Detect which cell encompasses the target text, then output its (x, y) center coordinate. 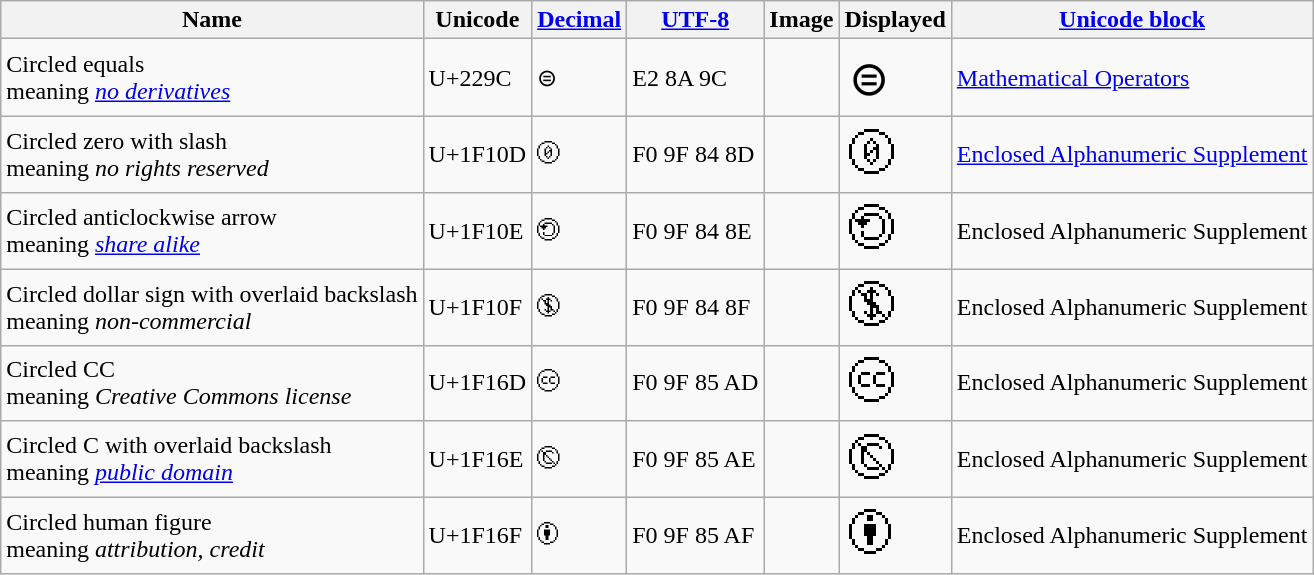
Unicode block (1132, 20)
Circled dollar sign with overlaid backslashmeaning non-commercial (212, 307)
Circled C with overlaid backslashmeaning public domain (212, 459)
F0 9F 84 8D (696, 154)
U+1F16D (478, 383)
Circled equalsmeaning no derivatives (212, 78)
Circled zero with slashmeaning no rights reserved (212, 154)
U+1F10F (478, 307)
U+1F10D (478, 154)
U+1F16F (478, 535)
U+1F16E (478, 459)
E2 8A 9C (696, 78)
Circled human figuremeaning attribution, credit (212, 535)
Decimal (580, 20)
UTF-8 (696, 20)
U+229C (478, 78)
U+1F10E (478, 231)
Circled anticlockwise arrowmeaning share alike (212, 231)
Unicode (478, 20)
Circled CCmeaning Creative Commons license (212, 383)
Displayed (895, 20)
F0 9F 85 AE (696, 459)
Name (212, 20)
F0 9F 85 AD (696, 383)
F0 9F 85 AF (696, 535)
Mathematical Operators (1132, 78)
Image (802, 20)
F0 9F 84 8E (696, 231)
F0 9F 84 8F (696, 307)
